Return the (X, Y) coordinate for the center point of the cell that contains the specified text.  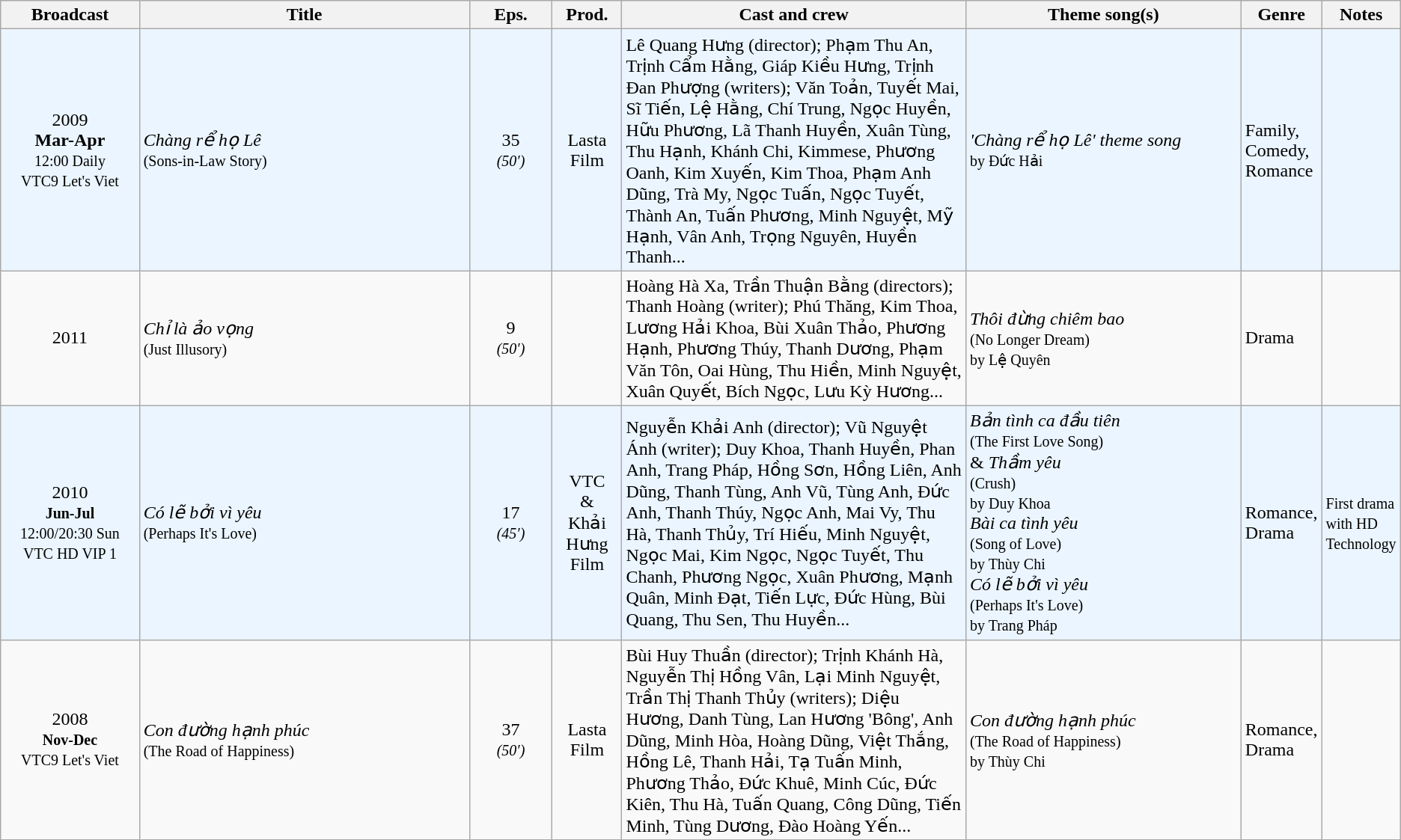
2008Nov-DecVTC9 Let's Viet (70, 740)
17(45′) (510, 522)
Drama (1281, 338)
Chỉ là ảo vọng (Just Illusory) (304, 338)
9(50′) (510, 338)
2009Mar-Apr12:00 DailyVTC9 Let's Viet (70, 150)
Eps. (510, 15)
35(50′) (510, 150)
Genre (1281, 15)
Con đường hạnh phúc (The Road of Happiness) (304, 740)
37(50′) (510, 740)
Thôi đừng chiêm bao (No Longer Dream)by Lệ Quyên (1103, 338)
Có lẽ bởi vì yêu (Perhaps It's Love) (304, 522)
Chàng rể họ Lê (Sons-in-Law Story) (304, 150)
2011 (70, 338)
Theme song(s) (1103, 15)
Con đường hạnh phúc (The Road of Happiness)by Thùy Chi (1103, 740)
First drama with HD Technology (1361, 522)
Notes (1361, 15)
Prod. (587, 15)
'Chàng rể họ Lê' theme songby Đức Hải (1103, 150)
Family, Comedy, Romance (1281, 150)
Broadcast (70, 15)
Title (304, 15)
Cast and crew (794, 15)
2010Jun-Jul12:00/20:30 SunVTC HD VIP 1 (70, 522)
VTC&Khải Hưng Film (587, 522)
